Extract the [X, Y] coordinate from the center of the cell holding the provided text.  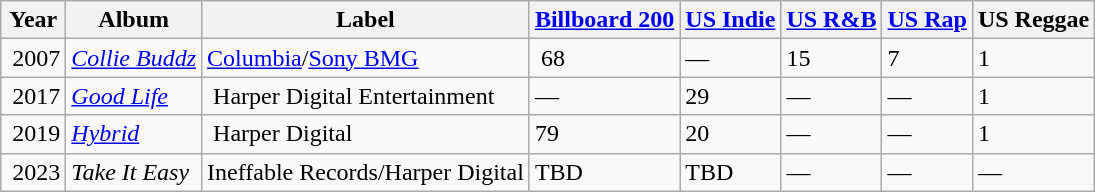
29 [730, 96]
Year [34, 20]
Ineffable Records/Harper Digital [366, 172]
Good Life [134, 96]
20 [730, 134]
Hybrid [134, 134]
Take It Easy [134, 172]
2007 [34, 58]
7 [927, 58]
Harper Digital [366, 134]
Label [366, 20]
US R&B [832, 20]
US Rap [927, 20]
Collie Buddz [134, 58]
US Reggae [1033, 20]
Billboard 200 [604, 20]
15 [832, 58]
Harper Digital Entertainment [366, 96]
2017 [34, 96]
79 [604, 134]
Album [134, 20]
Columbia/Sony BMG [366, 58]
2023 [34, 172]
68 [604, 58]
US Indie [730, 20]
2019 [34, 134]
